Locate the cell with the specified text and output its [x, y] center coordinate. 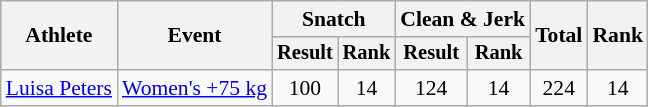
Total [558, 36]
Women's +75 kg [194, 88]
Athlete [59, 36]
124 [431, 88]
224 [558, 88]
Luisa Peters [59, 88]
Clean & Jerk [462, 19]
Event [194, 36]
Snatch [334, 19]
100 [305, 88]
